For the text-containing cell, return its midpoint in (X, Y) coordinate format. 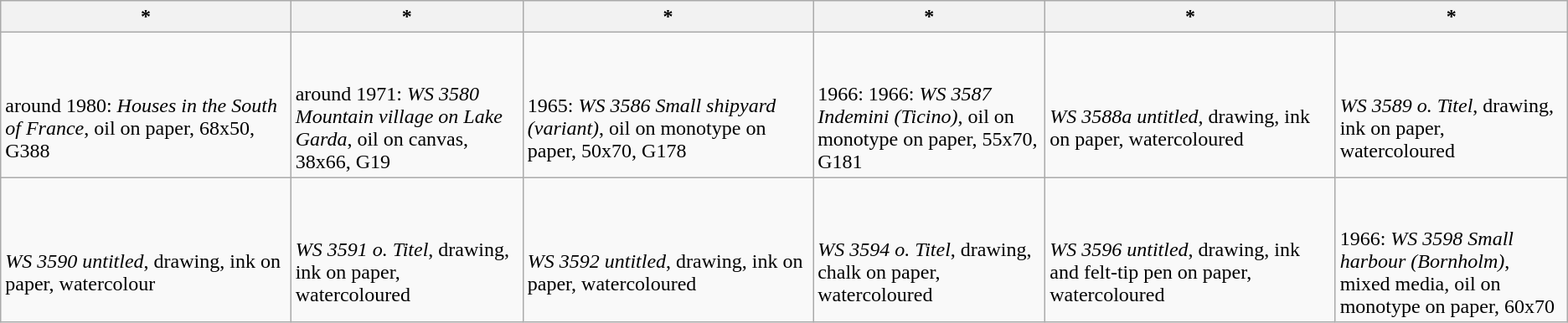
1965: WS 3586 Small shipyard (variant), oil on monotype on paper, 50x70, G178 (668, 105)
around 1980: Houses in the South of France, oil on paper, 68x50, G388 (146, 105)
1966: WS 3598 Small harbour (Bornholm), mixed media, oil on monotype on paper, 60x70 (1451, 249)
WS 3589 o. Titel, drawing, ink on paper, watercoloured (1451, 105)
around 1971: WS 3580 Mountain village on Lake Garda, oil on canvas, 38x66, G19 (407, 105)
WS 3591 o. Titel, drawing, ink on paper, watercoloured (407, 249)
1966: 1966: WS 3587 Indemini (Ticino), oil on monotype on paper, 55x70, G181 (930, 105)
WS 3596 untitled, drawing, ink and felt-tip pen on paper, watercoloured (1190, 249)
WS 3588a untitled, drawing, ink on paper, watercoloured (1190, 105)
WS 3590 untitled, drawing, ink on paper, watercolour (146, 249)
WS 3594 o. Titel, drawing, chalk on paper, watercoloured (930, 249)
WS 3592 untitled, drawing, ink on paper, watercoloured (668, 249)
